Determine the [X, Y] coordinate at the center of the cell enclosing the given text.  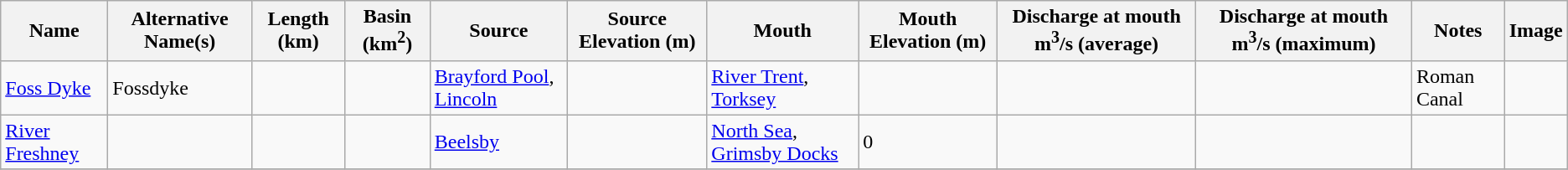
Notes [1457, 31]
Mouth [782, 31]
Alternative Name(s) [180, 31]
Brayford Pool, Lincoln [498, 87]
Source Elevation (m) [637, 31]
Name [54, 31]
Fossdyke [180, 87]
Length (km) [298, 31]
Source [498, 31]
Discharge at mouth m3/s (average) [1097, 31]
Image [1536, 31]
0 [928, 142]
Mouth Elevation (m) [928, 31]
Discharge at mouth m3/s (maximum) [1304, 31]
Foss Dyke [54, 87]
North Sea, Grimsby Docks [782, 142]
River Freshney [54, 142]
River Trent, Torksey [782, 87]
Roman Canal [1457, 87]
Basin (km2) [387, 31]
Beelsby [498, 142]
